Determine the (x, y) coordinate at the center of the cell enclosing the given text.  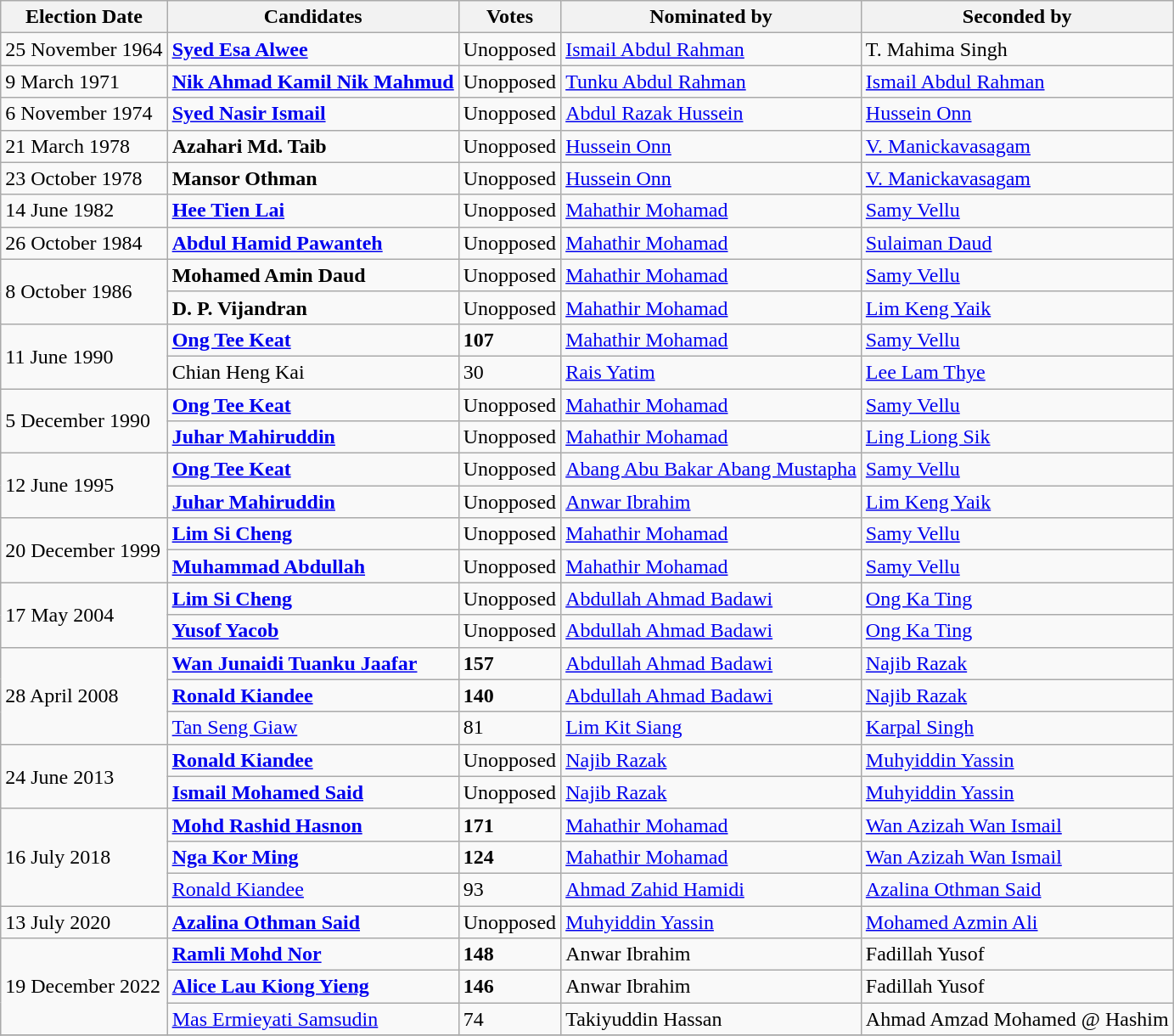
Mohamed Amin Daud (312, 275)
157 (509, 663)
25 November 1964 (84, 49)
Wan Junaidi Tuanku Jaafar (312, 663)
16 July 2018 (84, 857)
148 (509, 954)
20 December 1999 (84, 550)
Sulaiman Daud (1017, 243)
Mohd Rashid Hasnon (312, 825)
21 March 1978 (84, 146)
9 March 1971 (84, 82)
Takiyuddin Hassan (711, 1019)
D. P. Vijandran (312, 307)
28 April 2008 (84, 695)
Syed Esa Alwee (312, 49)
19 December 2022 (84, 987)
26 October 1984 (84, 243)
Nik Ahmad Kamil Nik Mahmud (312, 82)
Ramli Mohd Nor (312, 954)
Votes (509, 17)
Karpal Singh (1017, 728)
Nga Kor Ming (312, 857)
17 May 2004 (84, 615)
124 (509, 857)
Abang Abu Bakar Abang Mustapha (711, 470)
T. Mahima Singh (1017, 49)
12 June 1995 (84, 486)
74 (509, 1019)
Lee Lam Thye (1017, 372)
Ahmad Zahid Hamidi (711, 889)
Alice Lau Kiong Yieng (312, 987)
Election Date (84, 17)
140 (509, 695)
30 (509, 372)
13 July 2020 (84, 921)
Candidates (312, 17)
Ahmad Amzad Mohamed @ Hashim (1017, 1019)
Hee Tien Lai (312, 211)
Lim Kit Siang (711, 728)
Azahari Md. Taib (312, 146)
Yusof Yacob (312, 631)
Muhammad Abdullah (312, 566)
14 June 1982 (84, 211)
5 December 1990 (84, 421)
Abdul Razak Hussein (711, 114)
11 June 1990 (84, 356)
Rais Yatim (711, 372)
Tan Seng Giaw (312, 728)
Abdul Hamid Pawanteh (312, 243)
Seconded by (1017, 17)
Ismail Mohamed Said (312, 792)
23 October 1978 (84, 178)
Mohamed Azmin Ali (1017, 921)
171 (509, 825)
Nominated by (711, 17)
Mansor Othman (312, 178)
Tunku Abdul Rahman (711, 82)
Chian Heng Kai (312, 372)
Mas Ermieyati Samsudin (312, 1019)
8 October 1986 (84, 291)
24 June 2013 (84, 776)
Syed Nasir Ismail (312, 114)
6 November 1974 (84, 114)
93 (509, 889)
107 (509, 340)
81 (509, 728)
146 (509, 987)
Ling Liong Sik (1017, 437)
